Pinpoint the cell where the given text exists, returning its [x, y] midpoint coordinate. 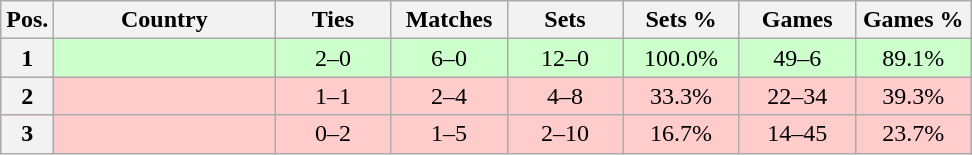
1–1 [333, 96]
39.3% [913, 96]
3 [28, 134]
2–4 [449, 96]
23.7% [913, 134]
0–2 [333, 134]
33.3% [681, 96]
1 [28, 58]
1–5 [449, 134]
12–0 [565, 58]
Country [164, 20]
Pos. [28, 20]
2–10 [565, 134]
4–8 [565, 96]
Sets [565, 20]
22–34 [797, 96]
16.7% [681, 134]
Matches [449, 20]
89.1% [913, 58]
Games % [913, 20]
Ties [333, 20]
14–45 [797, 134]
Sets % [681, 20]
100.0% [681, 58]
49–6 [797, 58]
Games [797, 20]
2–0 [333, 58]
2 [28, 96]
6–0 [449, 58]
